Extract the (X, Y) coordinate from the center of the cell holding the provided text.  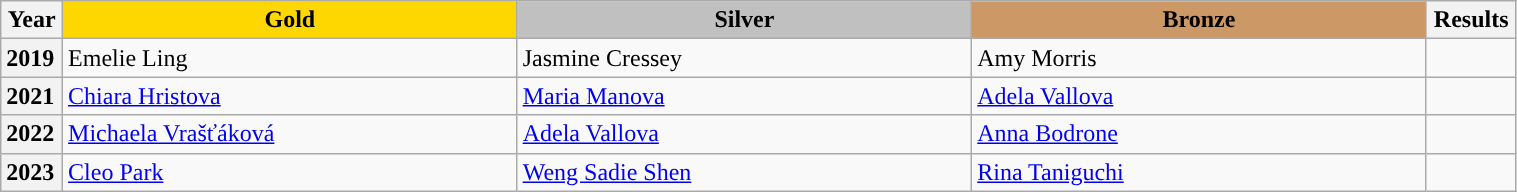
2021 (32, 96)
Jasmine Cressey (744, 58)
Results (1471, 20)
Maria Manova (744, 96)
Silver (744, 20)
2023 (32, 172)
Anna Bodrone (1200, 134)
Chiara Hristova (290, 96)
Rina Taniguchi (1200, 172)
2022 (32, 134)
Cleo Park (290, 172)
2019 (32, 58)
Emelie Ling (290, 58)
Amy Morris (1200, 58)
Weng Sadie Shen (744, 172)
Year (32, 20)
Bronze (1200, 20)
Gold (290, 20)
Michaela Vrašťáková (290, 134)
